From the cell containing the given text, extract its center point as [X, Y] coordinate. 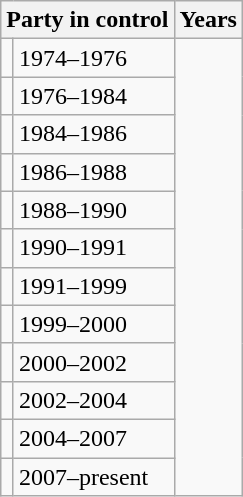
1991–1999 [94, 286]
1999–2000 [94, 324]
1990–1991 [94, 248]
1976–1984 [94, 96]
Years [208, 20]
1988–1990 [94, 210]
1986–1988 [94, 172]
1984–1986 [94, 134]
2000–2002 [94, 362]
2004–2007 [94, 438]
2002–2004 [94, 400]
1974–1976 [94, 58]
2007–present [94, 477]
Party in control [88, 20]
